Scan for the cell matching the given text and deliver its (X, Y) coordinate at center. 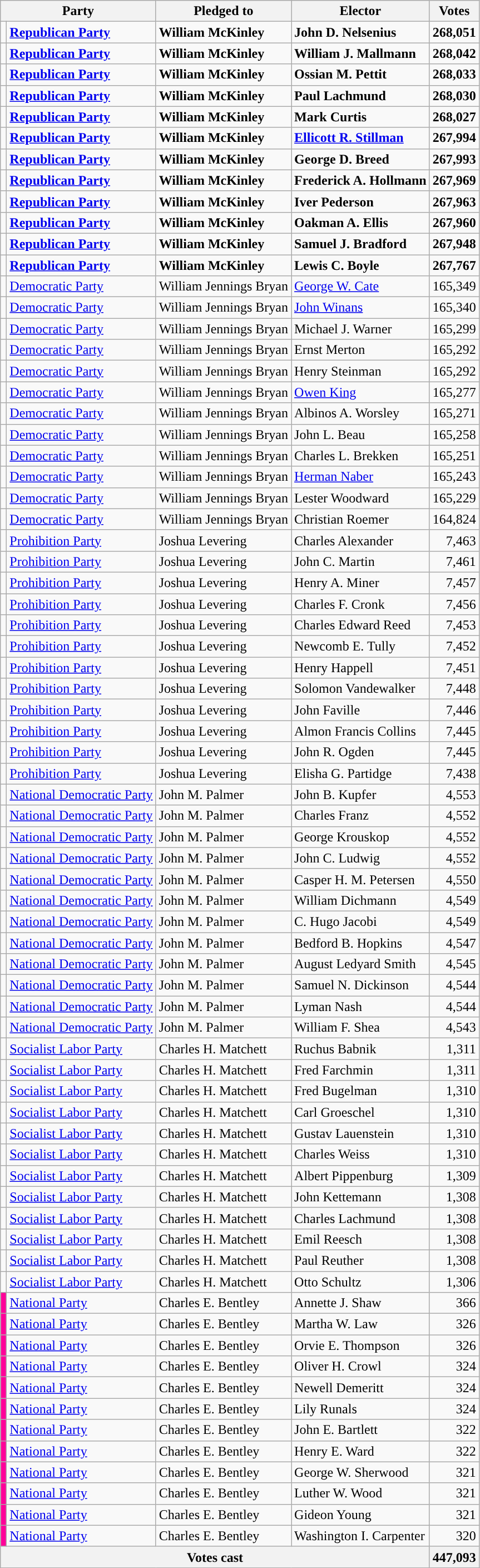
165,340 (454, 308)
Henry A. Miner (360, 583)
Solomon Vandewalker (360, 689)
7,438 (454, 773)
Martha W. Law (360, 1324)
John B. Kupfer (360, 795)
4,553 (454, 795)
Frederick A. Hollmann (360, 180)
267,960 (454, 223)
165,277 (454, 392)
Oliver H. Crowl (360, 1367)
George Krouskop (360, 837)
John Winans (360, 308)
Annette J. Shaw (360, 1303)
Albert Pippenburg (360, 1176)
Almon Francis Collins (360, 731)
C. Hugo Jacobi (360, 921)
Orvie E. Thompson (360, 1345)
165,251 (454, 456)
Oakman A. Ellis (360, 223)
Gustav Lauenstein (360, 1133)
164,824 (454, 519)
Lewis C. Boyle (360, 265)
7,446 (454, 710)
267,948 (454, 244)
267,994 (454, 138)
Votes cast (215, 1557)
Bedford B. Hopkins (360, 943)
Herman Naber (360, 477)
Albinos A. Worsley (360, 413)
Party (78, 11)
7,453 (454, 625)
7,461 (454, 561)
Newell Demeritt (360, 1388)
William J. Mallmann (360, 53)
Fred Bugelman (360, 1091)
Ruchus Babnik (360, 1049)
Charles Lachmund (360, 1218)
Lyman Nash (360, 1007)
267,969 (454, 180)
Owen King (360, 392)
John C. Ludwig (360, 858)
366 (454, 1303)
John L. Beau (360, 435)
7,451 (454, 668)
1,306 (454, 1281)
4,550 (454, 879)
165,258 (454, 435)
John C. Martin (360, 561)
John E. Bartlett (360, 1430)
267,963 (454, 201)
John R. Ogden (360, 752)
Luther W. Wood (360, 1493)
7,456 (454, 604)
John D. Nelsenius (360, 32)
7,463 (454, 540)
Elisha G. Partidge (360, 773)
165,229 (454, 498)
320 (454, 1536)
Gideon Young (360, 1515)
Charles L. Brekken (360, 456)
Carl Groeschel (360, 1112)
Ossian M. Pettit (360, 75)
268,051 (454, 32)
Pledged to (224, 11)
Charles Edward Reed (360, 625)
1,309 (454, 1176)
7,452 (454, 647)
William Dichmann (360, 900)
Paul Lachmund (360, 96)
William F. Shea (360, 1028)
Lester Woodward (360, 498)
4,547 (454, 943)
Ellicott R. Stillman (360, 138)
268,030 (454, 96)
John Faville (360, 710)
268,033 (454, 75)
165,349 (454, 287)
Elector (360, 11)
Samuel N. Dickinson (360, 985)
Henry Steinman (360, 371)
Votes (454, 11)
Charles Weiss (360, 1155)
267,993 (454, 159)
Mark Curtis (360, 117)
George W. Cate (360, 287)
165,243 (454, 477)
Charles Franz (360, 816)
268,042 (454, 53)
Samuel J. Bradford (360, 244)
Paul Reuther (360, 1260)
Michael J. Warner (360, 329)
Charles F. Cronk (360, 604)
Christian Roemer (360, 519)
Emil Reesch (360, 1239)
447,093 (454, 1557)
John Kettemann (360, 1197)
268,027 (454, 117)
Henry Happell (360, 668)
August Ledyard Smith (360, 964)
Washington I. Carpenter (360, 1536)
4,545 (454, 964)
Iver Pederson (360, 201)
Newcomb E. Tully (360, 647)
George D. Breed (360, 159)
7,457 (454, 583)
Henry E. Ward (360, 1451)
267,767 (454, 265)
4,543 (454, 1028)
Fred Farchmin (360, 1070)
George W. Sherwood (360, 1472)
Ernst Merton (360, 350)
Otto Schultz (360, 1281)
Charles Alexander (360, 540)
7,448 (454, 689)
Lily Runals (360, 1409)
165,271 (454, 413)
Casper H. M. Petersen (360, 879)
165,299 (454, 329)
